For the text-containing cell, return its midpoint in [x, y] coordinate format. 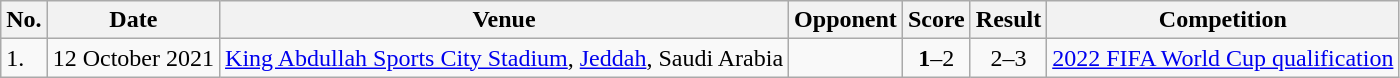
1–2 [936, 58]
2022 FIFA World Cup qualification [1223, 58]
Result [1008, 20]
No. [24, 20]
King Abdullah Sports City Stadium, Jeddah, Saudi Arabia [504, 58]
Competition [1223, 20]
Venue [504, 20]
Score [936, 20]
Date [133, 20]
2–3 [1008, 58]
1. [24, 58]
Opponent [846, 20]
12 October 2021 [133, 58]
